Detect which cell encompasses the target text, then output its [x, y] center coordinate. 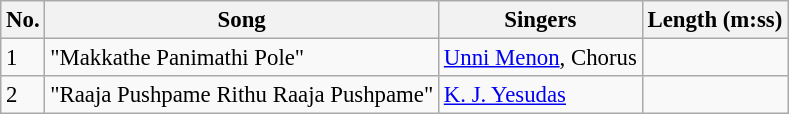
"Raaja Pushpame Rithu Raaja Pushpame" [242, 95]
Length (m:ss) [714, 20]
"Makkathe Panimathi Pole" [242, 58]
1 [23, 58]
No. [23, 20]
Unni Menon, Chorus [541, 58]
Song [242, 20]
2 [23, 95]
Singers [541, 20]
K. J. Yesudas [541, 95]
